Output the [X, Y] coordinate of the center of the cell containing the given text.  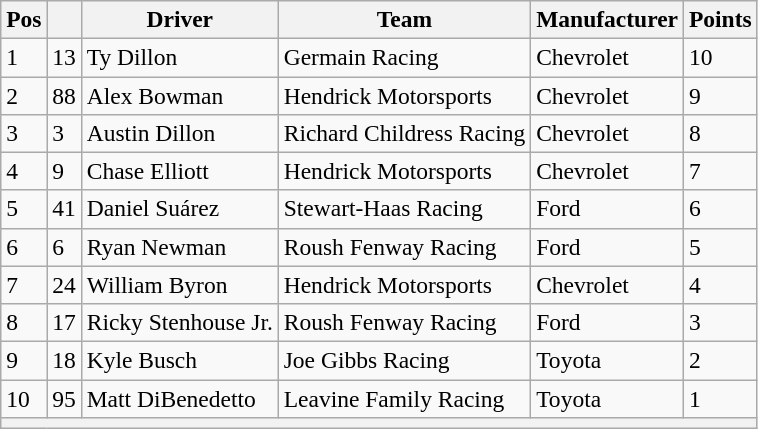
Ricky Stenhouse Jr. [180, 322]
Leavine Family Racing [404, 398]
Austin Dillon [180, 133]
Driver [180, 19]
Ty Dillon [180, 57]
Matt DiBenedetto [180, 398]
41 [64, 209]
13 [64, 57]
Alex Bowman [180, 95]
Team [404, 19]
Germain Racing [404, 57]
Stewart-Haas Racing [404, 209]
Chase Elliott [180, 171]
18 [64, 360]
Daniel Suárez [180, 209]
88 [64, 95]
24 [64, 285]
Kyle Busch [180, 360]
Points [720, 19]
Joe Gibbs Racing [404, 360]
17 [64, 322]
Richard Childress Racing [404, 133]
Manufacturer [608, 19]
William Byron [180, 285]
95 [64, 398]
Pos [24, 19]
Ryan Newman [180, 247]
